Detect which cell encompasses the target text, then output its (x, y) center coordinate. 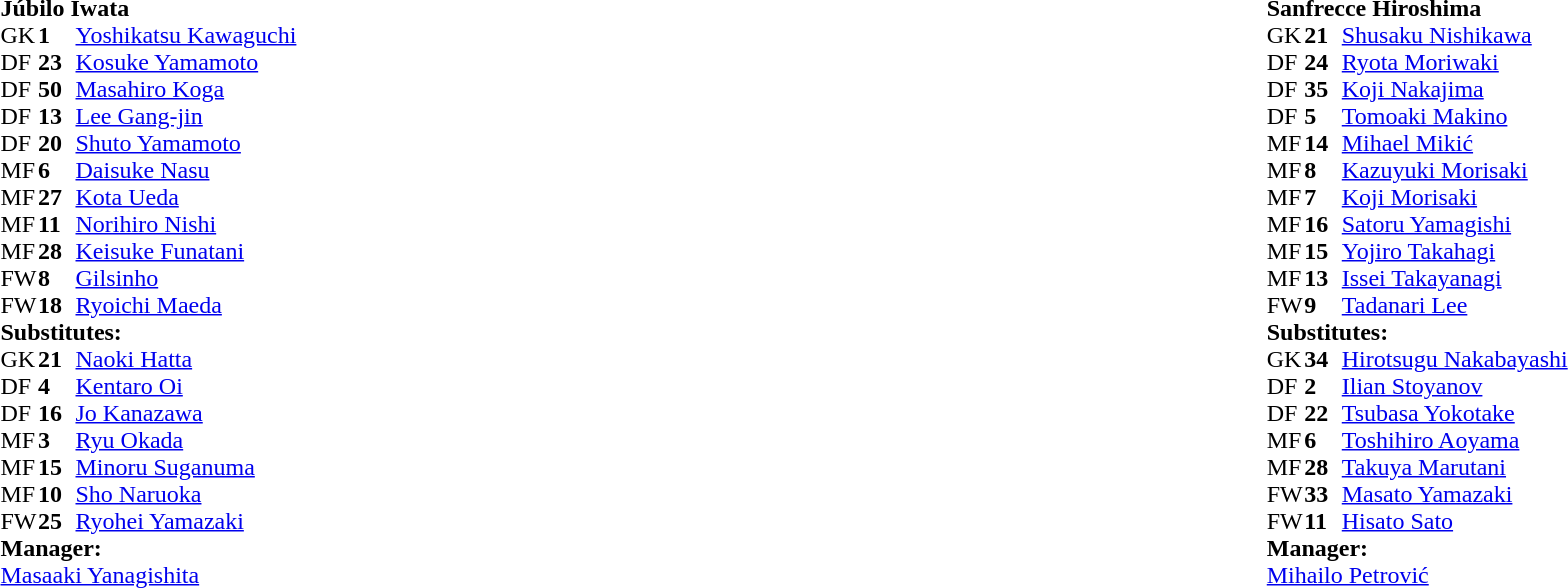
7 (1323, 198)
Masahiro Koga (186, 90)
3 (57, 440)
Takuya Marutani (1455, 468)
Kentaro Oi (186, 386)
5 (1323, 116)
Satoru Yamagishi (1455, 224)
9 (1323, 306)
Koji Morisaki (1455, 198)
14 (1323, 144)
2 (1323, 386)
Kazuyuki Morisaki (1455, 170)
35 (1323, 90)
Shuto Yamamoto (186, 144)
18 (57, 306)
34 (1323, 360)
4 (57, 386)
Issei Takayanagi (1455, 278)
Norihiro Nishi (186, 224)
Sho Naruoka (186, 494)
33 (1323, 494)
Hisato Sato (1455, 522)
Keisuke Funatani (186, 252)
Ryota Moriwaki (1455, 62)
Mihael Mikić (1455, 144)
Ilian Stoyanov (1455, 386)
Naoki Hatta (186, 360)
Daisuke Nasu (186, 170)
Ryoichi Maeda (186, 306)
Ryu Okada (186, 440)
Shusaku Nishikawa (1455, 36)
Kota Ueda (186, 198)
25 (57, 522)
27 (57, 198)
Toshihiro Aoyama (1455, 440)
Gilsinho (186, 278)
10 (57, 494)
22 (1323, 414)
Lee Gang-jin (186, 116)
Yojiro Takahagi (1455, 252)
24 (1323, 62)
Yoshikatsu Kawaguchi (186, 36)
Tsubasa Yokotake (1455, 414)
Masato Yamazaki (1455, 494)
Jo Kanazawa (186, 414)
Tomoaki Makino (1455, 116)
Tadanari Lee (1455, 306)
Ryohei Yamazaki (186, 522)
Minoru Suganuma (186, 468)
20 (57, 144)
Kosuke Yamamoto (186, 62)
50 (57, 90)
23 (57, 62)
Koji Nakajima (1455, 90)
1 (57, 36)
Hirotsugu Nakabayashi (1455, 360)
